Extract the [x, y] coordinate from the center of the cell holding the provided text.  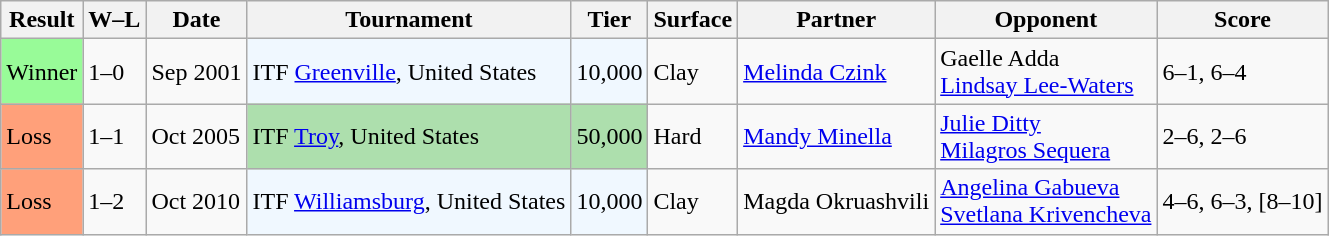
Winner [42, 72]
Surface [693, 20]
Score [1242, 20]
Mandy Minella [836, 136]
Oct 2005 [196, 136]
2–6, 2–6 [1242, 136]
Oct 2010 [196, 202]
Partner [836, 20]
W–L [114, 20]
50,000 [610, 136]
6–1, 6–4 [1242, 72]
Angelina Gabueva Svetlana Krivencheva [1046, 202]
Date [196, 20]
1–2 [114, 202]
Magda Okruashvili [836, 202]
Julie Ditty Milagros Sequera [1046, 136]
ITF Troy, United States [409, 136]
Gaelle Adda Lindsay Lee-Waters [1046, 72]
1–0 [114, 72]
Tier [610, 20]
Melinda Czink [836, 72]
Result [42, 20]
1–1 [114, 136]
Hard [693, 136]
Sep 2001 [196, 72]
4–6, 6–3, [8–10] [1242, 202]
Tournament [409, 20]
Opponent [1046, 20]
ITF Greenville, United States [409, 72]
ITF Williamsburg, United States [409, 202]
